Detect which cell encompasses the target text, then output its [X, Y] center coordinate. 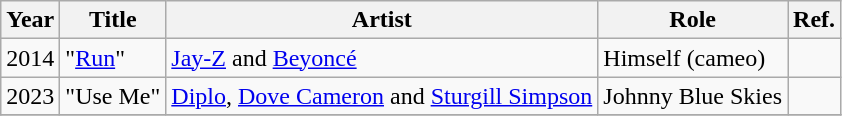
Artist [382, 20]
Role [693, 20]
"Use Me" [113, 96]
Johnny Blue Skies [693, 96]
2023 [30, 96]
Diplo, Dove Cameron and Sturgill Simpson [382, 96]
Year [30, 20]
Himself (cameo) [693, 58]
Ref. [814, 20]
"Run" [113, 58]
Jay-Z and Beyoncé [382, 58]
2014 [30, 58]
Title [113, 20]
